Pinpoint the cell where the given text exists, returning its (x, y) midpoint coordinate. 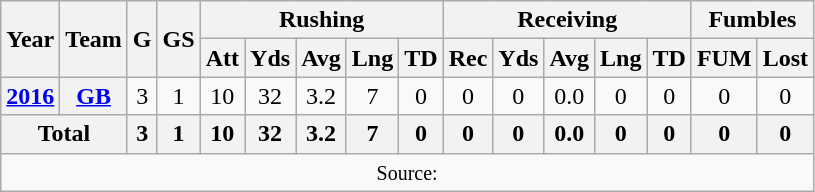
GS (178, 39)
GB (94, 96)
G (142, 39)
FUM (724, 58)
Total (64, 134)
Rushing (322, 20)
Receiving (567, 20)
Year (30, 39)
2016 (30, 96)
Lost (785, 58)
Att (222, 58)
Source: (408, 172)
Fumbles (752, 20)
Rec (468, 58)
Team (94, 39)
